Pinpoint the cell where the given text exists, returning its [X, Y] midpoint coordinate. 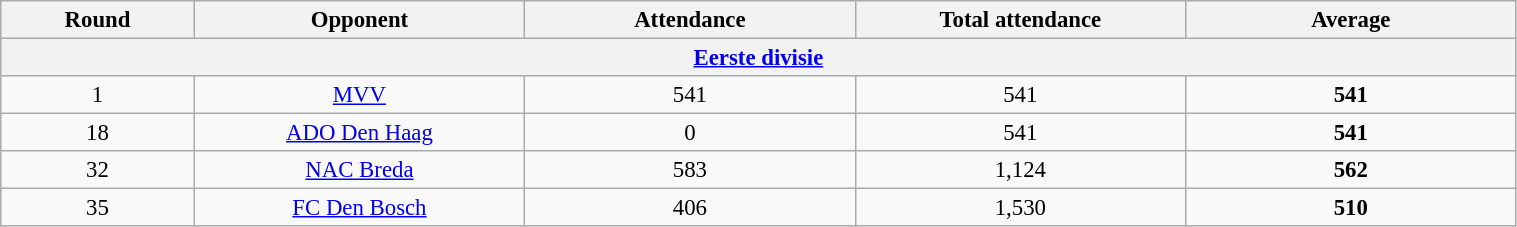
1 [98, 95]
MVV [359, 95]
Opponent [359, 20]
32 [98, 170]
Attendance [690, 20]
1,530 [1020, 208]
NAC Breda [359, 170]
406 [690, 208]
1,124 [1020, 170]
35 [98, 208]
ADO Den Haag [359, 133]
Average [1351, 20]
Round [98, 20]
562 [1351, 170]
510 [1351, 208]
FC Den Bosch [359, 208]
0 [690, 133]
Total attendance [1020, 20]
583 [690, 170]
Eerste divisie [758, 58]
18 [98, 133]
